Return (x, y) of the center of cell containing provided text 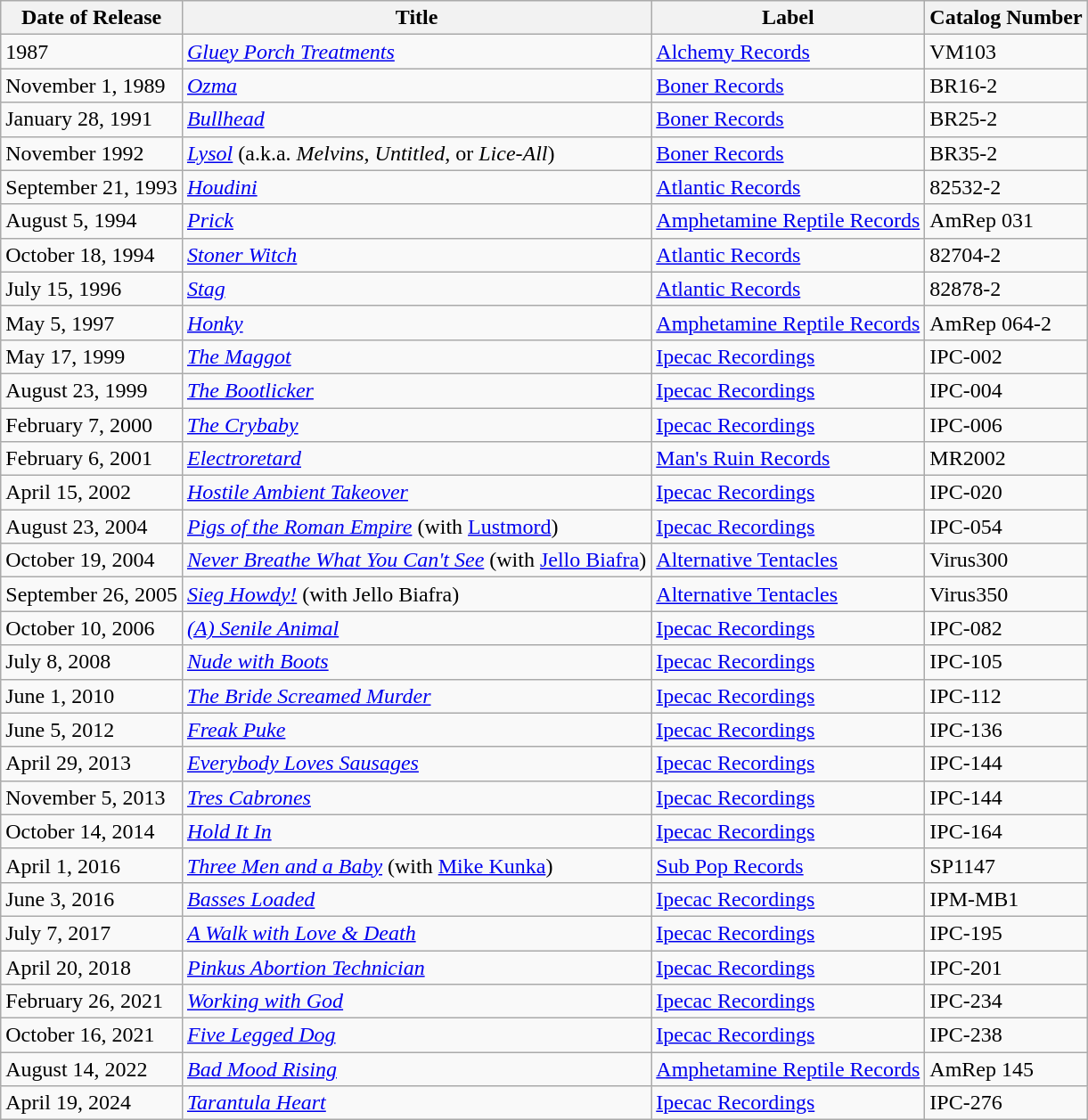
Virus300 (1006, 560)
(A) Senile Animal (416, 628)
February 6, 2001 (92, 459)
August 23, 2004 (92, 527)
Hostile Ambient Takeover (416, 493)
The Maggot (416, 356)
Pigs of the Roman Empire (with Lustmord) (416, 527)
April 29, 2013 (92, 764)
BR35-2 (1006, 153)
Nude with Boots (416, 662)
Never Breathe What You Can't See (with Jello Biafra) (416, 560)
Sieg Howdy! (with Jello Biafra) (416, 594)
IPC-276 (1006, 1103)
November 1992 (92, 153)
January 28, 1991 (92, 119)
Basses Loaded (416, 899)
September 26, 2005 (92, 594)
Bad Mood Rising (416, 1069)
82878-2 (1006, 289)
Hold It In (416, 831)
Alchemy Records (788, 52)
Gluey Porch Treatments (416, 52)
IPC-105 (1006, 662)
Tres Cabrones (416, 797)
Catalog Number (1006, 18)
Stag (416, 289)
February 7, 2000 (92, 425)
IPC-195 (1006, 933)
Lysol (a.k.a. Melvins, Untitled, or Lice-All) (416, 153)
IPC-020 (1006, 493)
Working with God (416, 1001)
August 23, 1999 (92, 390)
Tarantula Heart (416, 1103)
IPC-082 (1006, 628)
October 16, 2021 (92, 1035)
BR25-2 (1006, 119)
Prick (416, 221)
Honky (416, 323)
July 15, 1996 (92, 289)
June 3, 2016 (92, 899)
Title (416, 18)
Label (788, 18)
October 18, 1994 (92, 255)
VM103 (1006, 52)
May 17, 1999 (92, 356)
IPC-054 (1006, 527)
July 7, 2017 (92, 933)
MR2002 (1006, 459)
September 21, 1993 (92, 187)
Houdini (416, 187)
February 26, 2021 (92, 1001)
IPC-164 (1006, 831)
Electroretard (416, 459)
April 1, 2016 (92, 865)
October 10, 2006 (92, 628)
Bullhead (416, 119)
82704-2 (1006, 255)
IPC-006 (1006, 425)
April 15, 2002 (92, 493)
IPC-201 (1006, 967)
Stoner Witch (416, 255)
Sub Pop Records (788, 865)
AmRep 031 (1006, 221)
82532-2 (1006, 187)
October 14, 2014 (92, 831)
August 14, 2022 (92, 1069)
Pinkus Abortion Technician (416, 967)
IPC-002 (1006, 356)
Date of Release (92, 18)
August 5, 1994 (92, 221)
Three Men and a Baby (with Mike Kunka) (416, 865)
Man's Ruin Records (788, 459)
November 1, 1989 (92, 86)
May 5, 1997 (92, 323)
June 5, 2012 (92, 730)
AmRep 064-2 (1006, 323)
IPC-004 (1006, 390)
April 20, 2018 (92, 967)
BR16-2 (1006, 86)
October 19, 2004 (92, 560)
IPC-238 (1006, 1035)
July 8, 2008 (92, 662)
June 1, 2010 (92, 696)
IPC-234 (1006, 1001)
IPC-112 (1006, 696)
November 5, 2013 (92, 797)
1987 (92, 52)
Everybody Loves Sausages (416, 764)
A Walk with Love & Death (416, 933)
IPC-136 (1006, 730)
Ozma (416, 86)
The Crybaby (416, 425)
Five Legged Dog (416, 1035)
April 19, 2024 (92, 1103)
SP1147 (1006, 865)
The Bootlicker (416, 390)
Virus350 (1006, 594)
IPM-MB1 (1006, 899)
AmRep 145 (1006, 1069)
The Bride Screamed Murder (416, 696)
Freak Puke (416, 730)
